Search for the cell housing the specified text and yield its [X, Y] center coordinate. 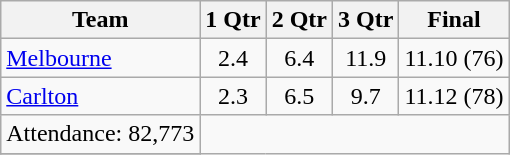
Melbourne [100, 58]
11.9 [366, 58]
6.4 [299, 58]
2.3 [233, 96]
Attendance: 82,773 [100, 134]
3 Qtr [366, 20]
Team [100, 20]
9.7 [366, 96]
11.10 (76) [454, 58]
2 Qtr [299, 20]
6.5 [299, 96]
Carlton [100, 96]
2.4 [233, 58]
Final [454, 20]
11.12 (78) [454, 96]
1 Qtr [233, 20]
